Find where the given text appears and provide that cell's center as (X, Y) coordinate. 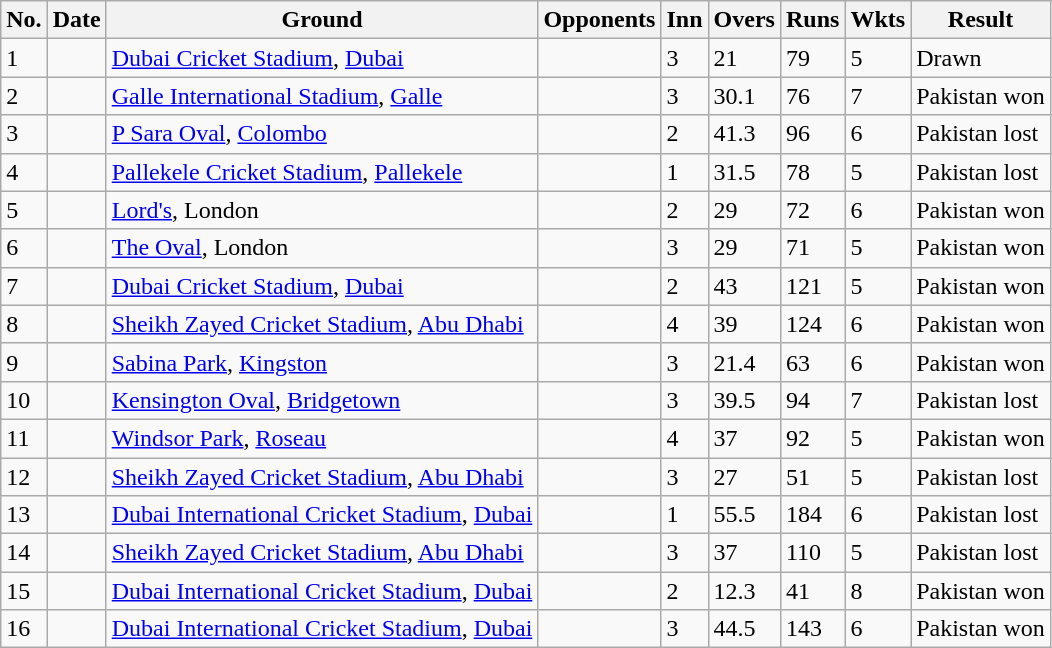
Result (981, 20)
30.1 (744, 96)
Inn (684, 20)
96 (812, 134)
12.3 (744, 591)
41.3 (744, 134)
13 (24, 515)
21 (744, 58)
78 (812, 172)
Date (76, 20)
Ground (322, 20)
11 (24, 438)
39 (744, 324)
51 (812, 477)
31.5 (744, 172)
21.4 (744, 362)
Lord's, London (322, 210)
No. (24, 20)
Overs (744, 20)
71 (812, 248)
79 (812, 58)
Galle International Stadium, Galle (322, 96)
Wkts (878, 20)
15 (24, 591)
55.5 (744, 515)
12 (24, 477)
9 (24, 362)
184 (812, 515)
44.5 (744, 629)
Drawn (981, 58)
121 (812, 286)
43 (744, 286)
Sabina Park, Kingston (322, 362)
124 (812, 324)
63 (812, 362)
The Oval, London (322, 248)
14 (24, 553)
39.5 (744, 400)
76 (812, 96)
Kensington Oval, Bridgetown (322, 400)
110 (812, 553)
143 (812, 629)
41 (812, 591)
Runs (812, 20)
10 (24, 400)
16 (24, 629)
Windsor Park, Roseau (322, 438)
94 (812, 400)
Pallekele Cricket Stadium, Pallekele (322, 172)
P Sara Oval, Colombo (322, 134)
92 (812, 438)
72 (812, 210)
27 (744, 477)
Opponents (600, 20)
